Pinpoint the cell where the given text exists, returning its [x, y] midpoint coordinate. 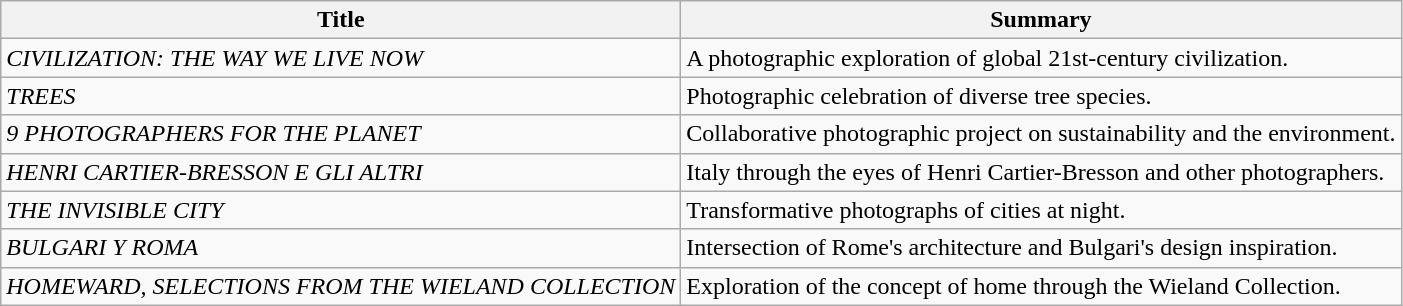
A photographic exploration of global 21st-century civilization. [1041, 58]
Intersection of Rome's architecture and Bulgari's design inspiration. [1041, 248]
9 PHOTOGRAPHERS FOR THE PLANET [341, 134]
HOMEWARD, SELECTIONS FROM THE WIELAND COLLECTION [341, 286]
Italy through the eyes of Henri Cartier-Bresson and other photographers. [1041, 172]
THE INVISIBLE CITY [341, 210]
Summary [1041, 20]
BULGARI Y ROMA [341, 248]
Transformative photographs of cities at night. [1041, 210]
TREES [341, 96]
Exploration of the concept of home through the Wieland Collection. [1041, 286]
HENRI CARTIER-BRESSON E GLI ALTRI [341, 172]
Title [341, 20]
CIVILIZATION: THE WAY WE LIVE NOW [341, 58]
Collaborative photographic project on sustainability and the environment. [1041, 134]
Photographic celebration of diverse tree species. [1041, 96]
